Determine the [x, y] coordinate at the center of the cell enclosing the given text.  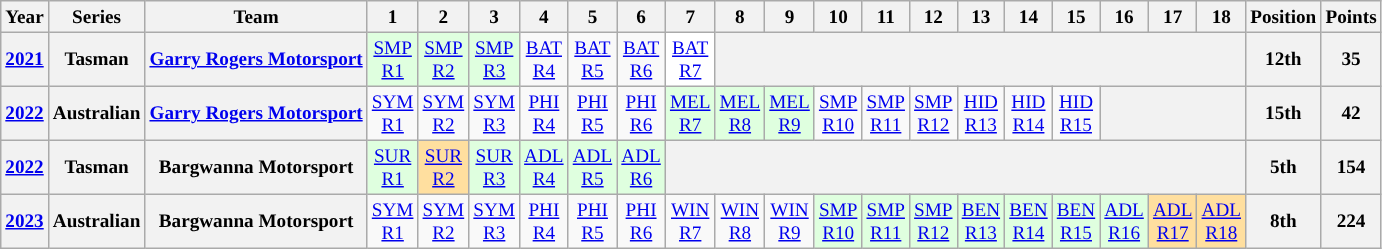
BATR5 [592, 59]
Team [256, 17]
15 [1076, 17]
2023 [25, 222]
42 [1351, 113]
ADLR5 [592, 167]
Series [96, 17]
Year [25, 17]
MELR8 [740, 113]
17 [1172, 17]
16 [1124, 17]
10 [838, 17]
2 [444, 17]
BENR13 [981, 222]
1 [392, 17]
BENR14 [1029, 222]
SMPR3 [494, 59]
12th [1284, 59]
35 [1351, 59]
8th [1284, 222]
WINR8 [740, 222]
12 [934, 17]
BATR7 [690, 59]
ADLR17 [1172, 222]
BENR15 [1076, 222]
WINR7 [690, 222]
13 [981, 17]
Position [1284, 17]
BATR4 [544, 59]
HIDR14 [1029, 113]
BATR6 [642, 59]
MELR9 [790, 113]
HIDR13 [981, 113]
6 [642, 17]
7 [690, 17]
9 [790, 17]
154 [1351, 167]
224 [1351, 222]
ADLR6 [642, 167]
2021 [25, 59]
5 [592, 17]
SURR3 [494, 167]
SURR1 [392, 167]
ADLR18 [1222, 222]
15th [1284, 113]
14 [1029, 17]
18 [1222, 17]
ADLR4 [544, 167]
11 [886, 17]
4 [544, 17]
HIDR15 [1076, 113]
WINR9 [790, 222]
3 [494, 17]
SURR2 [444, 167]
SMPR1 [392, 59]
Points [1351, 17]
5th [1284, 167]
ADLR16 [1124, 222]
SMPR2 [444, 59]
MELR7 [690, 113]
8 [740, 17]
